From the cell containing the given text, extract its center point as [X, Y] coordinate. 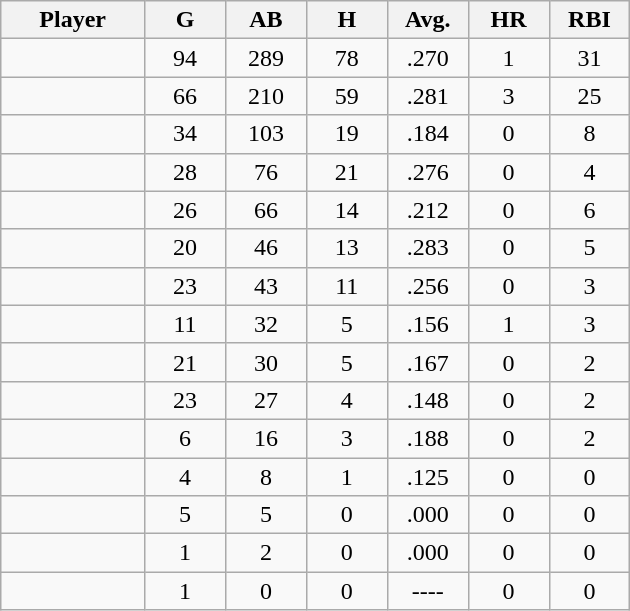
31 [590, 58]
Player [73, 20]
210 [266, 96]
32 [266, 324]
HR [508, 20]
---- [428, 591]
.188 [428, 438]
.167 [428, 362]
43 [266, 286]
.148 [428, 400]
.270 [428, 58]
.212 [428, 210]
289 [266, 58]
46 [266, 248]
.256 [428, 286]
30 [266, 362]
.283 [428, 248]
14 [346, 210]
26 [186, 210]
78 [346, 58]
Avg. [428, 20]
.125 [428, 477]
76 [266, 172]
13 [346, 248]
.184 [428, 134]
19 [346, 134]
34 [186, 134]
G [186, 20]
AB [266, 20]
27 [266, 400]
.281 [428, 96]
H [346, 20]
103 [266, 134]
20 [186, 248]
.276 [428, 172]
25 [590, 96]
.156 [428, 324]
28 [186, 172]
59 [346, 96]
RBI [590, 20]
16 [266, 438]
94 [186, 58]
